Provide the (x, y) coordinate of the cell's center where the given text is located.  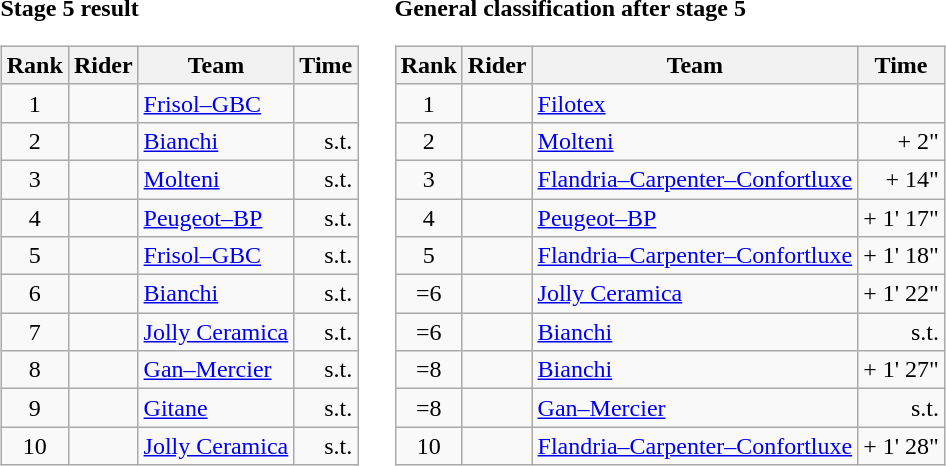
+ 1' 27" (902, 370)
Gitane (216, 408)
9 (34, 408)
+ 2" (902, 141)
8 (34, 370)
+ 1' 17" (902, 217)
+ 1' 22" (902, 294)
+ 1' 18" (902, 256)
Filotex (695, 103)
7 (34, 332)
6 (34, 294)
+ 14" (902, 179)
+ 1' 28" (902, 446)
